Scan for the cell matching the given text and deliver its [X, Y] coordinate at center. 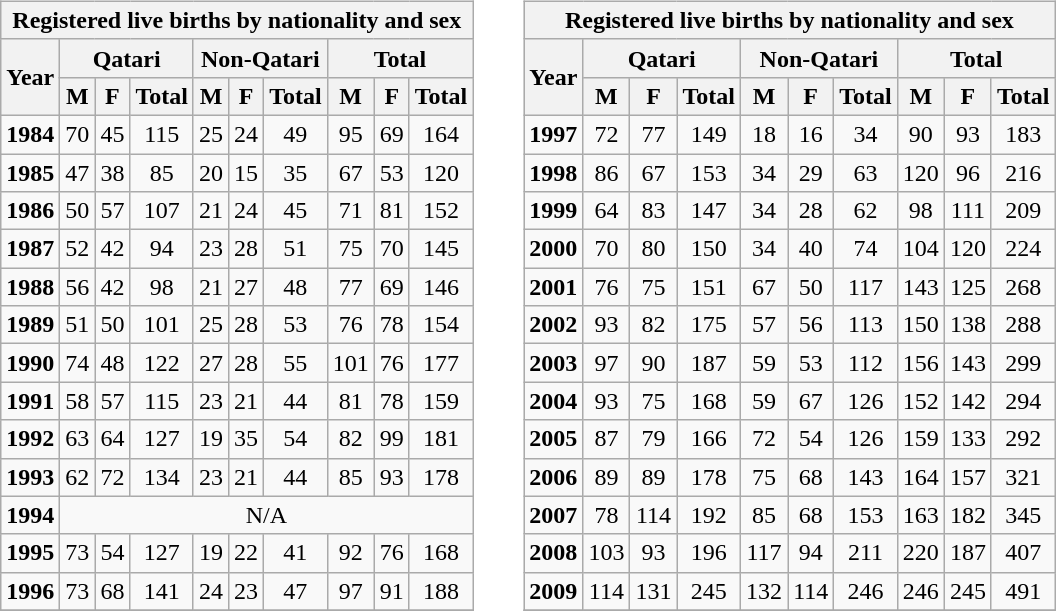
131 [654, 591]
268 [1023, 287]
16 [811, 134]
142 [968, 401]
211 [866, 553]
163 [920, 515]
1984 [30, 134]
1997 [554, 134]
1991 [30, 401]
96 [968, 173]
1987 [30, 249]
345 [1023, 515]
188 [441, 591]
2001 [554, 287]
1992 [30, 439]
2007 [554, 515]
1985 [30, 173]
15 [246, 173]
1995 [30, 553]
112 [866, 363]
2005 [554, 439]
146 [441, 287]
156 [920, 363]
2000 [554, 249]
N/A [266, 515]
154 [441, 325]
113 [866, 325]
2003 [554, 363]
132 [764, 591]
22 [246, 553]
1986 [30, 211]
91 [392, 591]
2009 [554, 591]
177 [441, 363]
134 [162, 477]
224 [1023, 249]
52 [78, 249]
92 [350, 553]
209 [1023, 211]
182 [968, 515]
294 [1023, 401]
83 [654, 211]
49 [296, 134]
125 [968, 287]
183 [1023, 134]
95 [350, 134]
40 [811, 249]
1988 [30, 287]
1996 [30, 591]
99 [392, 439]
2006 [554, 477]
138 [968, 325]
491 [1023, 591]
175 [709, 325]
80 [654, 249]
2008 [554, 553]
71 [350, 211]
149 [709, 134]
20 [210, 173]
407 [1023, 553]
181 [441, 439]
299 [1023, 363]
18 [764, 134]
2002 [554, 325]
79 [654, 439]
55 [296, 363]
1989 [30, 325]
107 [162, 211]
133 [968, 439]
58 [78, 401]
87 [606, 439]
1993 [30, 477]
288 [1023, 325]
111 [968, 211]
292 [1023, 439]
1994 [30, 515]
166 [709, 439]
196 [709, 553]
216 [1023, 173]
157 [968, 477]
145 [441, 249]
86 [606, 173]
220 [920, 553]
122 [162, 363]
2004 [554, 401]
38 [112, 173]
1990 [30, 363]
321 [1023, 477]
192 [709, 515]
1999 [554, 211]
151 [709, 287]
41 [296, 553]
141 [162, 591]
104 [920, 249]
103 [606, 553]
1998 [554, 173]
29 [811, 173]
147 [709, 211]
